Pinpoint the cell where the given text exists, returning its [x, y] midpoint coordinate. 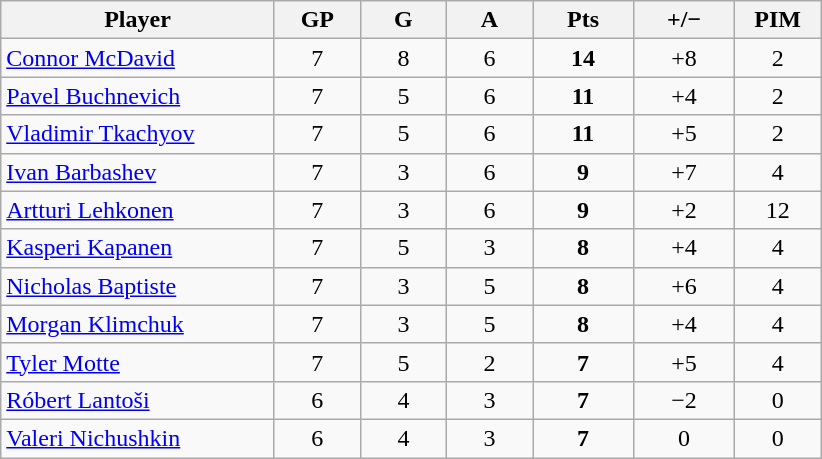
−2 [684, 400]
PIM [778, 20]
Artturi Lehkonen [138, 210]
+8 [684, 58]
+6 [684, 286]
G [403, 20]
Pts [582, 20]
Nicholas Baptiste [138, 286]
Kasperi Kapanen [138, 248]
+/− [684, 20]
Vladimir Tkachyov [138, 134]
+7 [684, 172]
Pavel Buchnevich [138, 96]
+2 [684, 210]
Róbert Lantoši [138, 400]
Tyler Motte [138, 362]
Player [138, 20]
Valeri Nichushkin [138, 438]
GP [317, 20]
A [489, 20]
Ivan Barbashev [138, 172]
Morgan Klimchuk [138, 324]
14 [582, 58]
Connor McDavid [138, 58]
12 [778, 210]
